Return the [x, y] coordinate for the center point of the cell that contains the specified text.  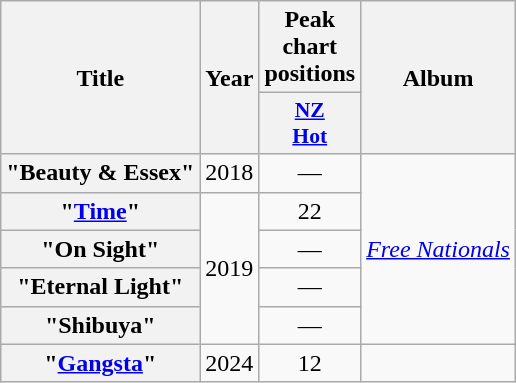
"Eternal Light" [100, 287]
2018 [230, 173]
Album [438, 78]
22 [310, 211]
"Time" [100, 211]
"Shibuya" [100, 325]
NZHot [310, 124]
Peak chart positions [310, 47]
2024 [230, 363]
Year [230, 78]
Title [100, 78]
2019 [230, 268]
12 [310, 363]
"On Sight" [100, 249]
"Beauty & Essex" [100, 173]
Free Nationals [438, 249]
"Gangsta" [100, 363]
